Detect which cell encompasses the target text, then output its [x, y] center coordinate. 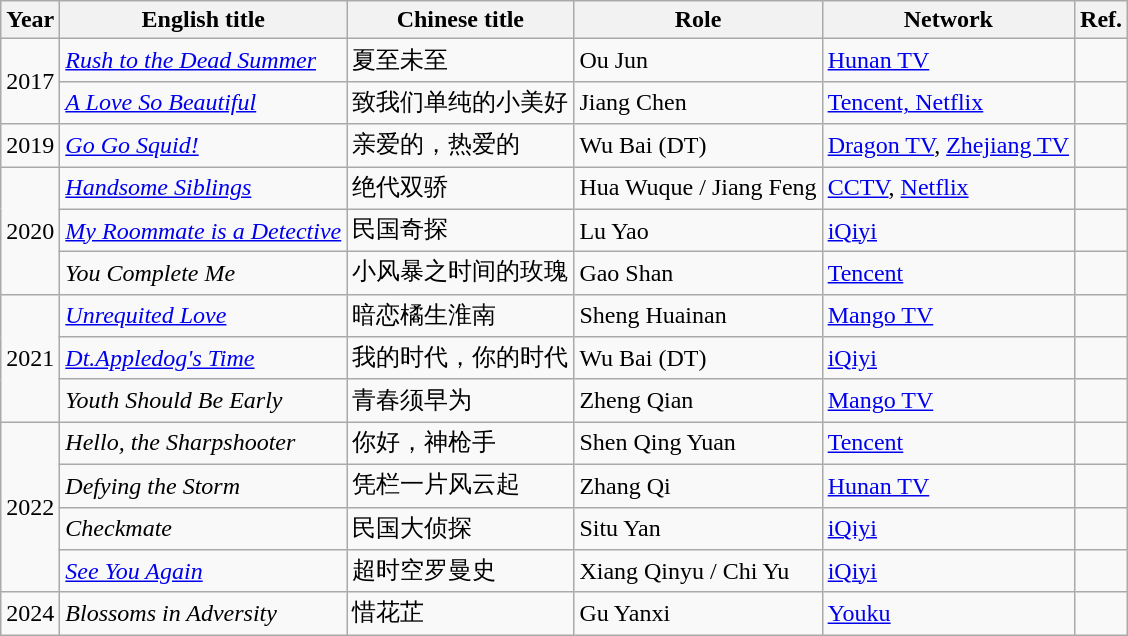
A Love So Beautiful [204, 102]
夏至未至 [460, 60]
Handsome Siblings [204, 188]
Lu Yao [698, 230]
Jiang Chen [698, 102]
绝代双骄 [460, 188]
Rush to the Dead Summer [204, 60]
2022 [30, 507]
You Complete Me [204, 274]
暗恋橘生淮南 [460, 316]
超时空罗曼史 [460, 572]
Shen Qing Yuan [698, 444]
2017 [30, 82]
Zheng Qian [698, 400]
Sheng Huainan [698, 316]
Tencent, Netflix [948, 102]
Unrequited Love [204, 316]
2020 [30, 230]
2024 [30, 614]
Situ Yan [698, 528]
Defying the Storm [204, 486]
民国奇探 [460, 230]
Xiang Qinyu / Chi Yu [698, 572]
Go Go Squid! [204, 146]
Chinese title [460, 20]
Youth Should Be Early [204, 400]
2019 [30, 146]
Hua Wuque / Jiang Feng [698, 188]
Hello, the Sharpshooter [204, 444]
CCTV, Netflix [948, 188]
惜花芷 [460, 614]
Network [948, 20]
Gu Yanxi [698, 614]
See You Again [204, 572]
Role [698, 20]
Blossoms in Adversity [204, 614]
民国大侦探 [460, 528]
青春须早为 [460, 400]
Year [30, 20]
致我们单纯的小美好 [460, 102]
My Roommate is a Detective [204, 230]
你好，神枪手 [460, 444]
Ref. [1102, 20]
Youku [948, 614]
Zhang Qi [698, 486]
凭栏一片风云起 [460, 486]
我的时代，你的时代 [460, 358]
Ou Jun [698, 60]
亲爱的，热爱的 [460, 146]
2021 [30, 358]
English title [204, 20]
Dt.Appledog's Time [204, 358]
Gao Shan [698, 274]
Checkmate [204, 528]
Dragon TV, Zhejiang TV [948, 146]
小风暴之时间的玫瑰 [460, 274]
